Identify which cell holds the provided text, then report its (X, Y) central coordinate. 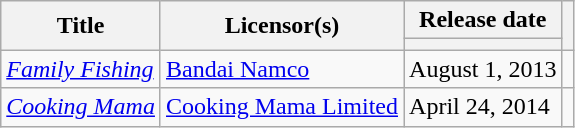
Cooking Mama Limited (282, 107)
Cooking Mama (81, 107)
Bandai Namco (282, 69)
Title (81, 26)
Licensor(s) (282, 26)
April 24, 2014 (483, 107)
Family Fishing (81, 69)
Release date (483, 20)
August 1, 2013 (483, 69)
